Return (x, y) of the center of cell containing provided text 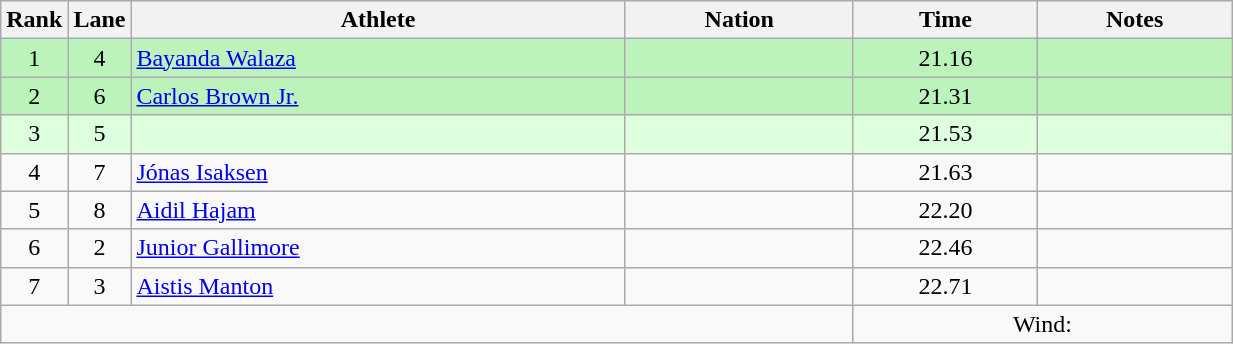
Lane (100, 20)
22.20 (945, 210)
Aistis Manton (378, 286)
21.53 (945, 134)
Rank (34, 20)
1 (34, 58)
22.71 (945, 286)
22.46 (945, 248)
8 (100, 210)
21.16 (945, 58)
Bayanda Walaza (378, 58)
Notes (1135, 20)
Jónas Isaksen (378, 172)
Wind: (1042, 324)
21.31 (945, 96)
Junior Gallimore (378, 248)
21.63 (945, 172)
Nation (739, 20)
Carlos Brown Jr. (378, 96)
Aidil Hajam (378, 210)
Time (945, 20)
Athlete (378, 20)
